Find where the given text appears and provide that cell's center as [x, y] coordinate. 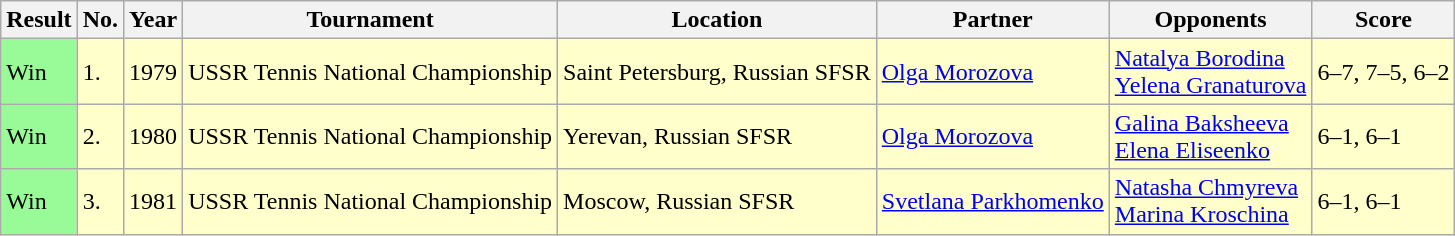
Svetlana Parkhomenko [992, 202]
Tournament [370, 20]
Year [154, 20]
2. [100, 136]
Natalya Borodina Yelena Granaturova [1210, 72]
Location [718, 20]
6–7, 7–5, 6–2 [1384, 72]
Yerevan, Russian SFSR [718, 136]
Saint Petersburg, Russian SFSR [718, 72]
Moscow, Russian SFSR [718, 202]
3. [100, 202]
1. [100, 72]
Result [39, 20]
Galina Baksheeva Elena Eliseenko [1210, 136]
1981 [154, 202]
1980 [154, 136]
Natasha Chmyreva Marina Kroschina [1210, 202]
Score [1384, 20]
No. [100, 20]
Partner [992, 20]
1979 [154, 72]
Opponents [1210, 20]
